From the cell containing the given text, extract its center point as [x, y] coordinate. 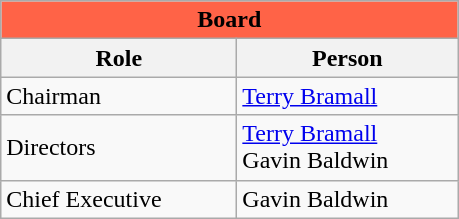
Chief Executive [119, 199]
Board [230, 20]
Role [119, 58]
Gavin Baldwin [348, 199]
Chairman [119, 96]
Person [348, 58]
Terry Bramall [348, 96]
Directors [119, 148]
Terry Bramall Gavin Baldwin [348, 148]
